Identify which cell holds the provided text, then report its (x, y) central coordinate. 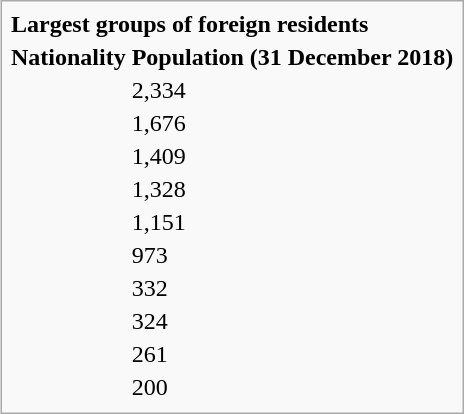
Nationality (69, 57)
973 (292, 255)
Largest groups of foreign residents (232, 24)
200 (292, 387)
1,328 (292, 189)
1,409 (292, 156)
332 (292, 288)
1,676 (292, 123)
324 (292, 321)
1,151 (292, 222)
261 (292, 354)
2,334 (292, 90)
Population (31 December 2018) (292, 57)
